Find where the given text appears and provide that cell's center as (x, y) coordinate. 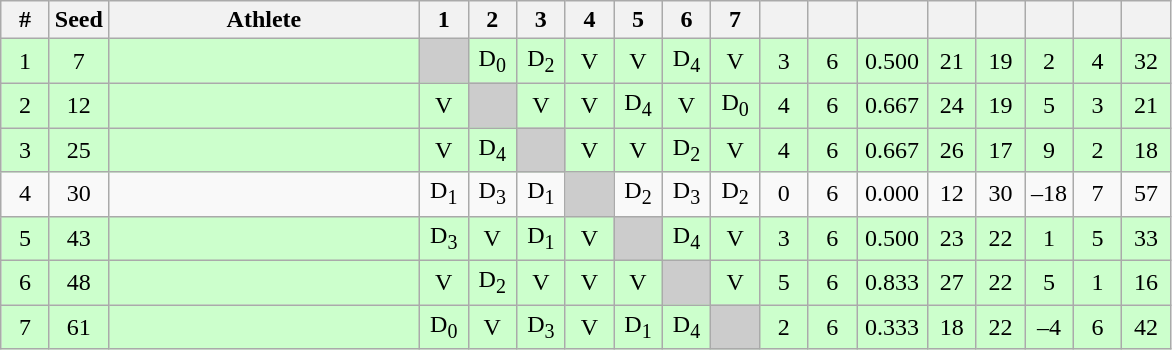
26 (952, 150)
9 (1050, 150)
61 (78, 327)
43 (78, 238)
0 (784, 194)
0.833 (892, 283)
0.333 (892, 327)
17 (1000, 150)
33 (1146, 238)
Athlete (264, 20)
27 (952, 283)
42 (1146, 327)
0.000 (892, 194)
24 (952, 105)
57 (1146, 194)
Seed (78, 20)
32 (1146, 61)
16 (1146, 283)
# (26, 20)
25 (78, 150)
–4 (1050, 327)
–18 (1050, 194)
48 (78, 283)
23 (952, 238)
